Capture the cell that displays the provided text and extract its (X, Y) central coordinate. 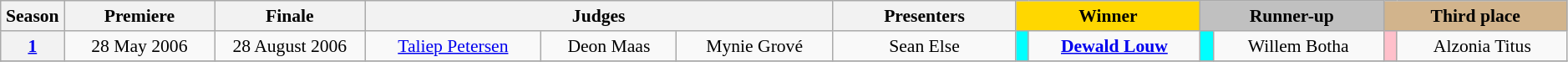
Dewald Louw (1114, 46)
Winner (1108, 16)
Season (33, 16)
Willem Botha (1298, 46)
Alzonia Titus (1482, 46)
Mynie Grové (755, 46)
Judges (599, 16)
Taliep Petersen (453, 46)
Runner-up (1291, 16)
28 May 2006 (140, 46)
Third place (1475, 16)
Presenters (925, 16)
Deon Maas (609, 46)
Premiere (140, 16)
1 (33, 46)
28 August 2006 (290, 46)
Sean Else (925, 46)
Finale (290, 16)
